Identify which cell holds the provided text, then report its [X, Y] central coordinate. 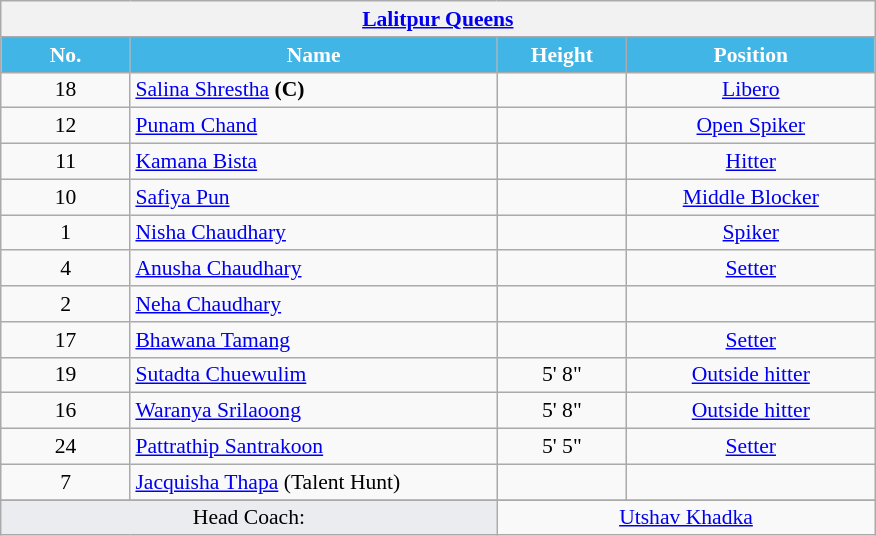
Waranya Srilaoong [314, 411]
12 [66, 126]
16 [66, 411]
1 [66, 233]
Open Spiker [751, 126]
Salina Shrestha (C) [314, 90]
2 [66, 304]
Sutadta Chuewulim [314, 375]
Punam Chand [314, 126]
Pattrathip Santrakoon [314, 447]
Anusha Chaudhary [314, 269]
Name [314, 55]
Height [562, 55]
4 [66, 269]
Utshav Khadka [686, 518]
Hitter [751, 162]
Lalitpur Queens [438, 19]
Safiya Pun [314, 197]
Middle Blocker [751, 197]
No. [66, 55]
24 [66, 447]
Kamana Bista [314, 162]
5' 5" [562, 447]
Neha Chaudhary [314, 304]
Position [751, 55]
Libero [751, 90]
18 [66, 90]
19 [66, 375]
Nisha Chaudhary [314, 233]
Head Coach: [249, 518]
17 [66, 340]
10 [66, 197]
Bhawana Tamang [314, 340]
7 [66, 482]
11 [66, 162]
Jacquisha Thapa (Talent Hunt) [314, 482]
Spiker [751, 233]
